Pinpoint the cell where the given text exists, returning its (X, Y) midpoint coordinate. 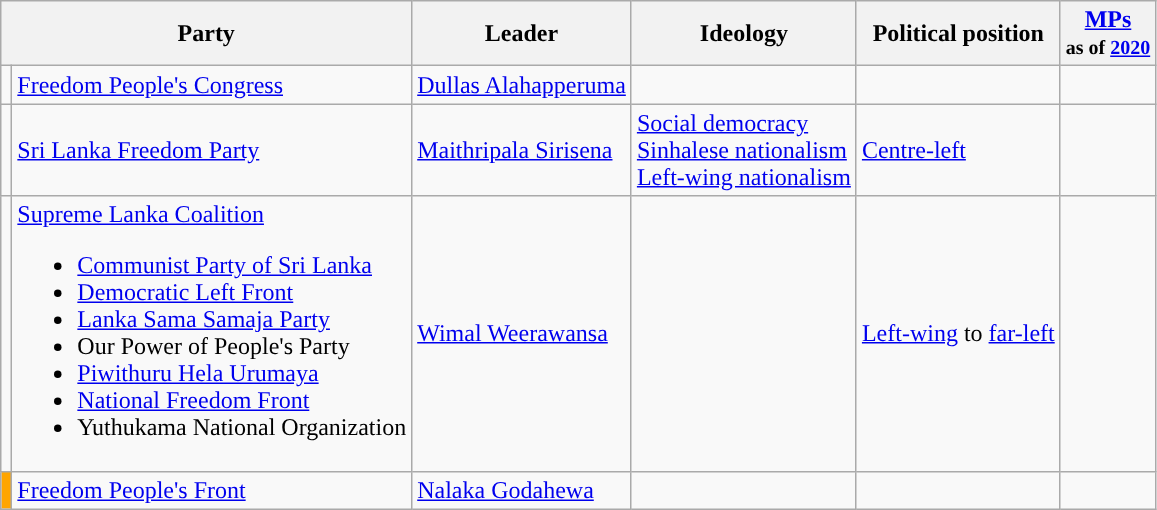
Wimal Weerawansa (522, 334)
Dullas Alahapperuma (522, 85)
Party (206, 34)
Ideology (744, 34)
MPsas of 2020 (1108, 34)
Centre-left (958, 150)
Freedom People's Congress (212, 85)
Left-wing to far-left (958, 334)
Social democracySinhalese nationalismLeft-wing nationalism (744, 150)
Nalaka Godahewa (522, 490)
Freedom People's Front (212, 490)
Leader (522, 34)
Sri Lanka Freedom Party (212, 150)
Maithripala Sirisena (522, 150)
Political position (958, 34)
